Output the [X, Y] coordinate of the center of the cell containing the given text.  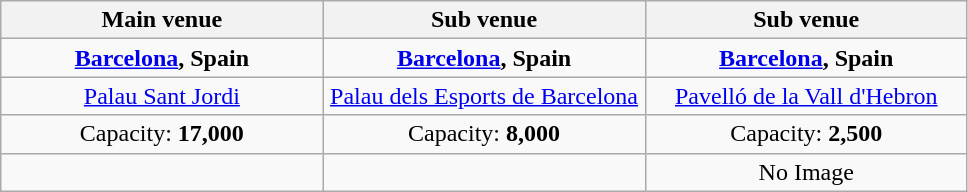
No Image [806, 172]
Pavelló de la Vall d'Hebron [806, 96]
Capacity: 2,500 [806, 134]
Palau Sant Jordi [162, 96]
Palau dels Esports de Barcelona [484, 96]
Capacity: 17,000 [162, 134]
Main venue [162, 20]
Capacity: 8,000 [484, 134]
